Extract the (X, Y) coordinate from the center of the cell holding the provided text.  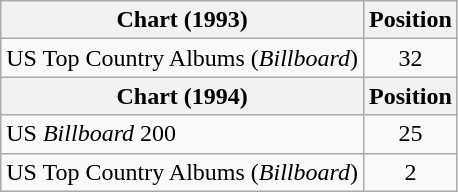
25 (411, 134)
2 (411, 172)
US Billboard 200 (182, 134)
Chart (1994) (182, 96)
Chart (1993) (182, 20)
32 (411, 58)
